Detect which cell encompasses the target text, then output its (X, Y) center coordinate. 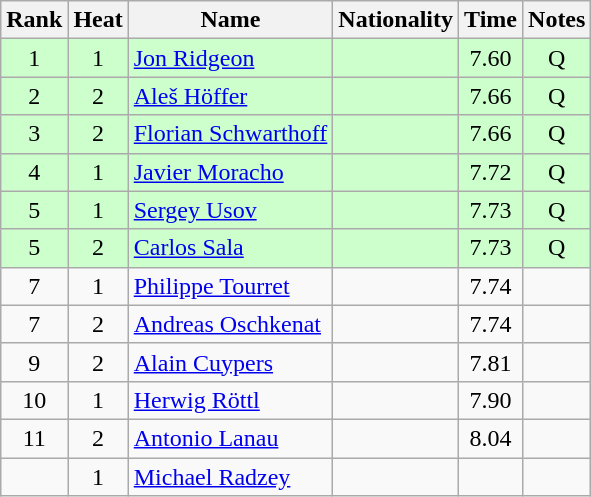
Javier Moracho (230, 172)
Rank (34, 20)
3 (34, 134)
10 (34, 400)
Andreas Oschkenat (230, 324)
Aleš Höffer (230, 96)
Time (491, 20)
11 (34, 438)
Name (230, 20)
Nationality (396, 20)
Notes (557, 20)
8.04 (491, 438)
7.60 (491, 58)
Jon Ridgeon (230, 58)
9 (34, 362)
Heat (98, 20)
Herwig Röttl (230, 400)
Carlos Sala (230, 248)
7.81 (491, 362)
Alain Cuypers (230, 362)
7.90 (491, 400)
Philippe Tourret (230, 286)
Michael Radzey (230, 477)
Florian Schwarthoff (230, 134)
Antonio Lanau (230, 438)
Sergey Usov (230, 210)
4 (34, 172)
7.72 (491, 172)
